Detect which cell encompasses the target text, then output its [x, y] center coordinate. 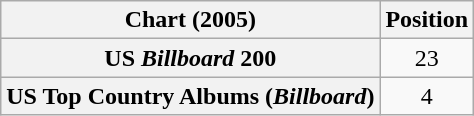
23 [427, 58]
Position [427, 20]
US Top Country Albums (Billboard) [190, 96]
US Billboard 200 [190, 58]
Chart (2005) [190, 20]
4 [427, 96]
